Search for the cell housing the specified text and yield its (x, y) center coordinate. 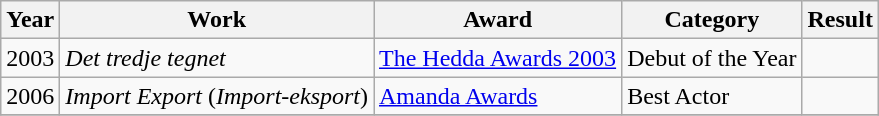
Work (217, 20)
Category (712, 20)
Debut of the Year (712, 58)
Amanda Awards (498, 96)
Det tredje tegnet (217, 58)
Import Export (Import-eksport) (217, 96)
Award (498, 20)
2006 (30, 96)
Result (840, 20)
Best Actor (712, 96)
2003 (30, 58)
The Hedda Awards 2003 (498, 58)
Year (30, 20)
